Identify which cell holds the provided text, then report its (X, Y) central coordinate. 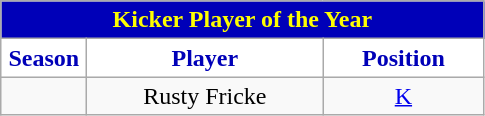
Player (205, 58)
Rusty Fricke (205, 96)
Season (44, 58)
K (404, 96)
Position (404, 58)
Kicker Player of the Year (242, 20)
